Capture the cell that displays the provided text and extract its [X, Y] central coordinate. 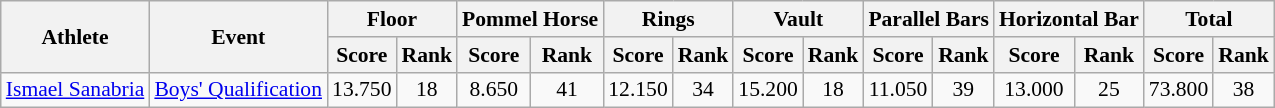
8.650 [494, 90]
41 [568, 90]
38 [1244, 90]
13.000 [1034, 90]
Boys' Qualification [238, 90]
15.200 [768, 90]
12.150 [638, 90]
Floor [392, 19]
Athlete [76, 36]
34 [704, 90]
Event [238, 36]
25 [1109, 90]
Total [1209, 19]
Pommel Horse [530, 19]
11.050 [898, 90]
Parallel Bars [928, 19]
Vault [798, 19]
Horizontal Bar [1069, 19]
39 [964, 90]
73.800 [1178, 90]
Rings [668, 19]
Ismael Sanabria [76, 90]
13.750 [362, 90]
